Output the (X, Y) coordinate of the center of the cell containing the given text.  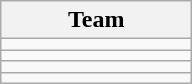
Team (96, 20)
